Pinpoint the cell where the given text exists, returning its (X, Y) midpoint coordinate. 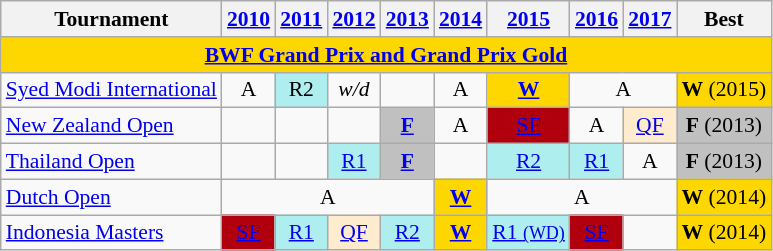
Indonesia Masters (112, 233)
BWF Grand Prix and Grand Prix Gold (386, 55)
R1 (WD) (528, 233)
W (2015) (724, 90)
New Zealand Open (112, 126)
Best (724, 19)
2012 (354, 19)
2014 (460, 19)
Dutch Open (112, 197)
2010 (248, 19)
Syed Modi International (112, 90)
2013 (408, 19)
2016 (596, 19)
2011 (301, 19)
Tournament (112, 19)
Thailand Open (112, 162)
2017 (650, 19)
w/d (354, 90)
2015 (528, 19)
